Locate the cell with the specified text and output its [x, y] center coordinate. 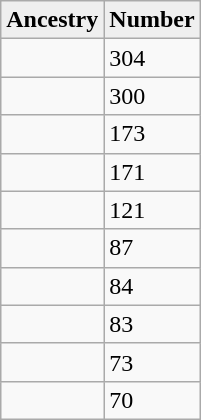
300 [152, 96]
171 [152, 172]
173 [152, 134]
83 [152, 324]
87 [152, 248]
84 [152, 286]
Ancestry [52, 20]
73 [152, 362]
121 [152, 210]
Number [152, 20]
70 [152, 400]
304 [152, 58]
